Find where the given text appears and provide that cell's center as (x, y) coordinate. 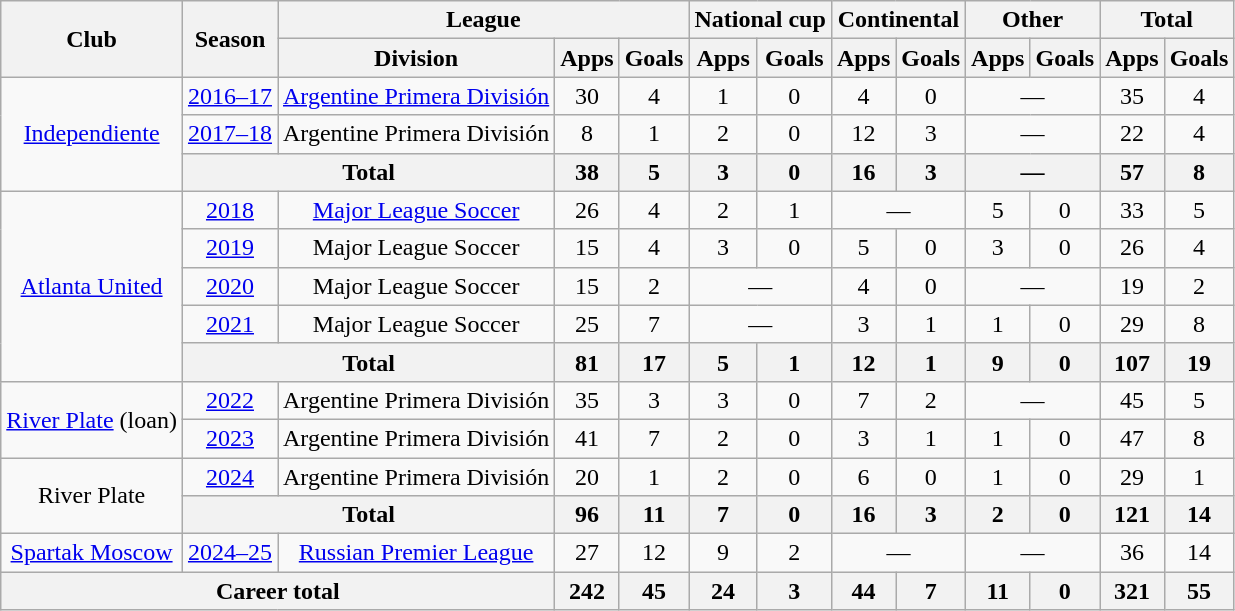
Division (416, 58)
2020 (230, 286)
121 (1132, 515)
96 (587, 515)
47 (1132, 438)
League (484, 20)
2024 (230, 477)
242 (587, 591)
Atlanta United (92, 286)
36 (1132, 553)
57 (1132, 172)
27 (587, 553)
25 (587, 324)
River Plate (loan) (92, 419)
2018 (230, 210)
20 (587, 477)
41 (587, 438)
30 (587, 96)
22 (1132, 134)
24 (723, 591)
Spartak Moscow (92, 553)
44 (863, 591)
33 (1132, 210)
2022 (230, 400)
Other (1033, 20)
55 (1199, 591)
River Plate (92, 496)
6 (863, 477)
107 (1132, 362)
321 (1132, 591)
17 (654, 362)
National cup (760, 20)
2021 (230, 324)
2019 (230, 248)
Season (230, 39)
2023 (230, 438)
Russian Premier League (416, 553)
81 (587, 362)
Continental (898, 20)
2017–18 (230, 134)
2024–25 (230, 553)
Career total (278, 591)
38 (587, 172)
Independiente (92, 134)
Club (92, 39)
2016–17 (230, 96)
